Identify which cell holds the provided text, then report its [x, y] central coordinate. 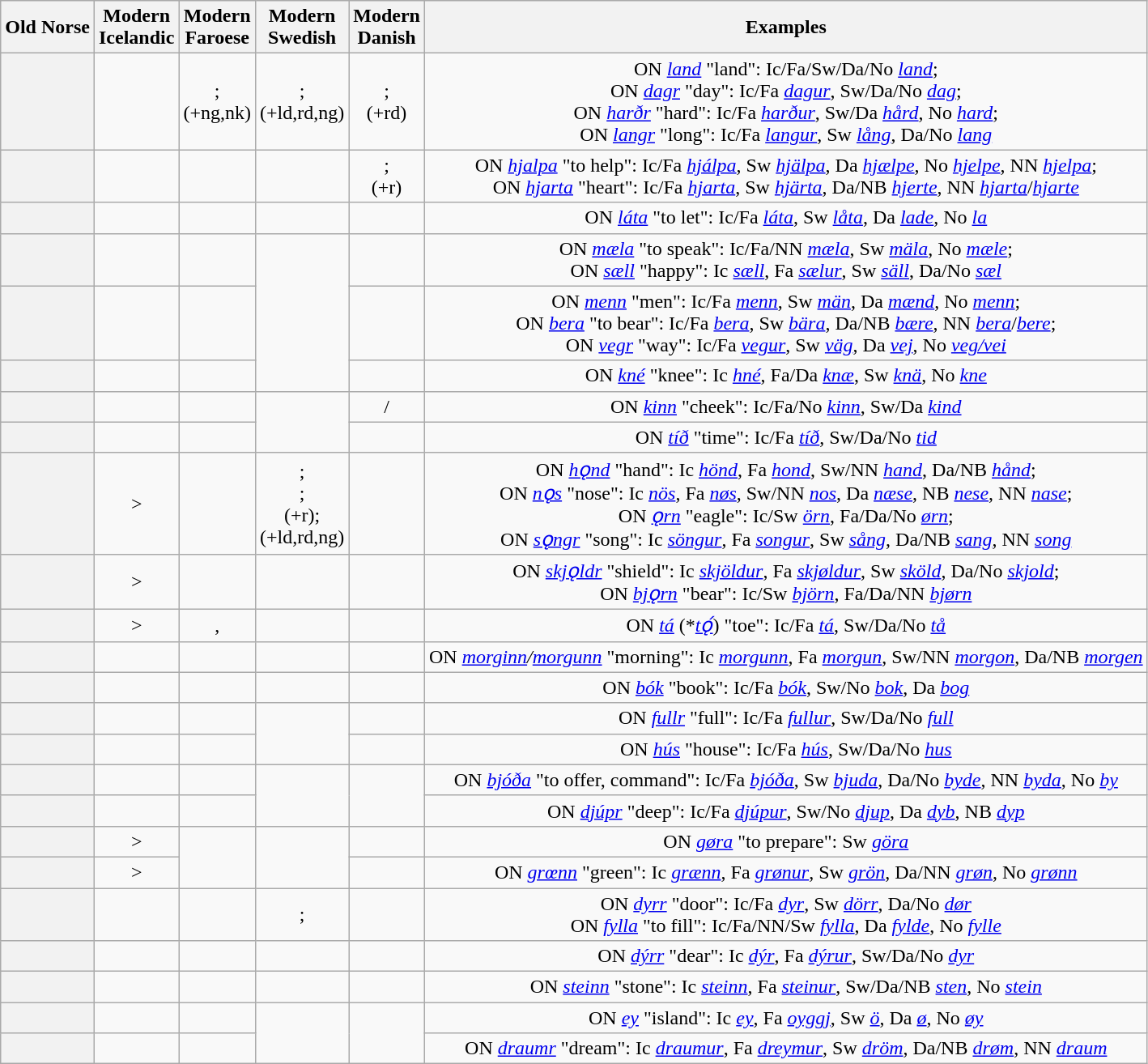
ON dyrr "door": Ic/Fa dyr, Sw dörr, Da/No dørON fylla "to fill": Ic/Fa/NN/Sw fylla, Da fylde, No fylle [785, 913]
, [217, 625]
ON fullr "full": Ic/Fa fullur, Sw/Da/No full [785, 718]
; (+r) [387, 177]
ON ey "island": Ic ey, Fa oyggj, Sw ö, Da ø, No øy [785, 1018]
ON morginn/morgunn "morning": Ic morgunn, Fa morgun, Sw/NN morgon, Da/NB morgen [785, 657]
Old Norse [48, 28]
ON steinn "stone": Ic steinn, Fa steinur, Sw/Da/NB sten, No stein [785, 987]
ON láta "to let": Ic/Fa láta, Sw låta, Da lade, No la [785, 218]
ON draumr "dream": Ic draumur, Fa dreymur, Sw dröm, Da/NB drøm, NN draum [785, 1049]
ON gøra "to prepare": Sw göra [785, 841]
ON tá (*tǫ́) "toe": Ic/Fa tá, Sw/Da/No tå [785, 625]
ON dýrr "dear": Ic dýr, Fa dýrur, Sw/Da/No dyr [785, 956]
; ; (+r); (+ld,rd,ng) [301, 504]
ON grœnn "green": Ic grænn, Fa grønur, Sw grön, Da/NN grøn, No grønn [785, 872]
ON kné "knee": Ic hné, Fa/Da knæ, Sw knä, No kne [785, 376]
; (+ld,rd,ng) [301, 102]
; (+ng,nk) [217, 102]
/ [387, 406]
ON skjǫldr "shield": Ic skjöldur, Fa skjøldur, Sw sköld, Da/No skjold; ON bjǫrn "bear": Ic/Sw björn, Fa/Da/NN bjørn [785, 581]
ON djúpr "deep": Ic/Fa djúpur, Sw/No djup, Da dyb, NB dyp [785, 811]
ModernIcelandic [136, 28]
; [301, 913]
ON bjóða "to offer, command": Ic/Fa bjóða, Sw bjuda, Da/No byde, NN byda, No by [785, 780]
Examples [785, 28]
ON hús "house": Ic/Fa hús, Sw/Da/No hus [785, 749]
ON kinn "cheek": Ic/Fa/No kinn, Sw/Da kind [785, 406]
ON bók "book": Ic/Fa bók, Sw/No bok, Da bog [785, 687]
ON mæla "to speak": Ic/Fa/NN mæla, Sw mäla, No mæle; ON sæll "happy": Ic sæll, Fa sælur, Sw säll, Da/No sæl [785, 259]
ModernSwedish [301, 28]
ModernFaroese [217, 28]
ON tíð "time": Ic/Fa tíð, Sw/Da/No tid [785, 437]
ModernDanish [387, 28]
; (+rd) [387, 102]
